Find where the given text appears and provide that cell's center as (X, Y) coordinate. 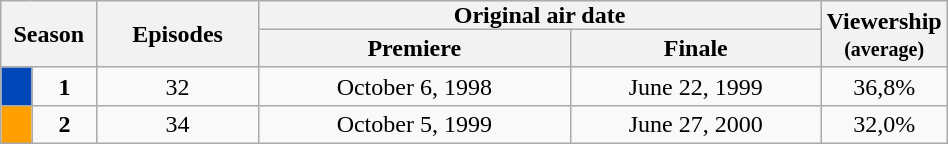
1 (64, 86)
October 5, 1999 (414, 124)
34 (178, 124)
Season (49, 34)
Episodes (178, 34)
June 22, 1999 (696, 86)
Viewership(average) (884, 34)
October 6, 1998 (414, 86)
Premiere (414, 48)
June 27, 2000 (696, 124)
2 (64, 124)
32 (178, 86)
Original air date (540, 15)
36,8% (884, 86)
Finale (696, 48)
32,0% (884, 124)
